Find where the given text appears and provide that cell's center as (x, y) coordinate. 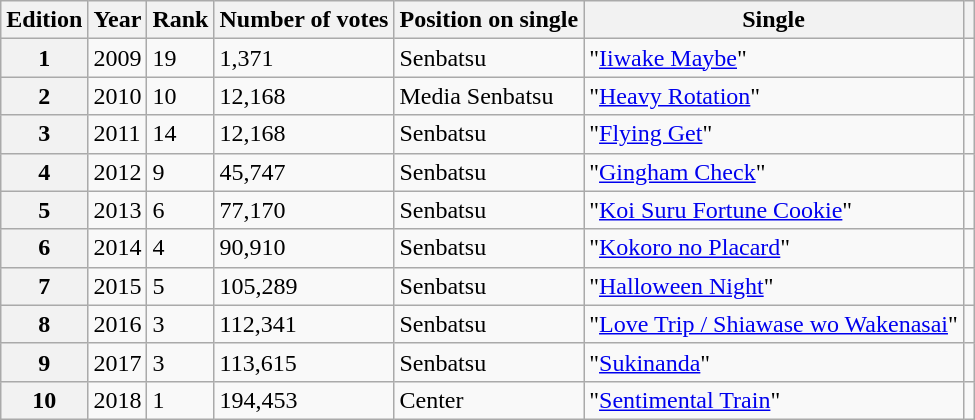
"Gingham Check" (774, 172)
7 (44, 286)
Single (774, 20)
"Heavy Rotation" (774, 96)
45,747 (304, 172)
"Love Trip / Shiawase wo Wakenasai" (774, 324)
Center (489, 400)
112,341 (304, 324)
"Iiwake Maybe" (774, 58)
90,910 (304, 248)
2015 (118, 286)
"Sukinanda" (774, 362)
2017 (118, 362)
2011 (118, 134)
113,615 (304, 362)
Year (118, 20)
Number of votes (304, 20)
"Flying Get" (774, 134)
2018 (118, 400)
2010 (118, 96)
"Halloween Night" (774, 286)
77,170 (304, 210)
"Sentimental Train" (774, 400)
Media Senbatsu (489, 96)
2014 (118, 248)
Edition (44, 20)
2012 (118, 172)
194,453 (304, 400)
2009 (118, 58)
Rank (180, 20)
19 (180, 58)
Position on single (489, 20)
2 (44, 96)
2013 (118, 210)
2016 (118, 324)
1,371 (304, 58)
"Koi Suru Fortune Cookie" (774, 210)
14 (180, 134)
8 (44, 324)
105,289 (304, 286)
"Kokoro no Placard" (774, 248)
